Output the [X, Y] coordinate of the center of the cell containing the given text.  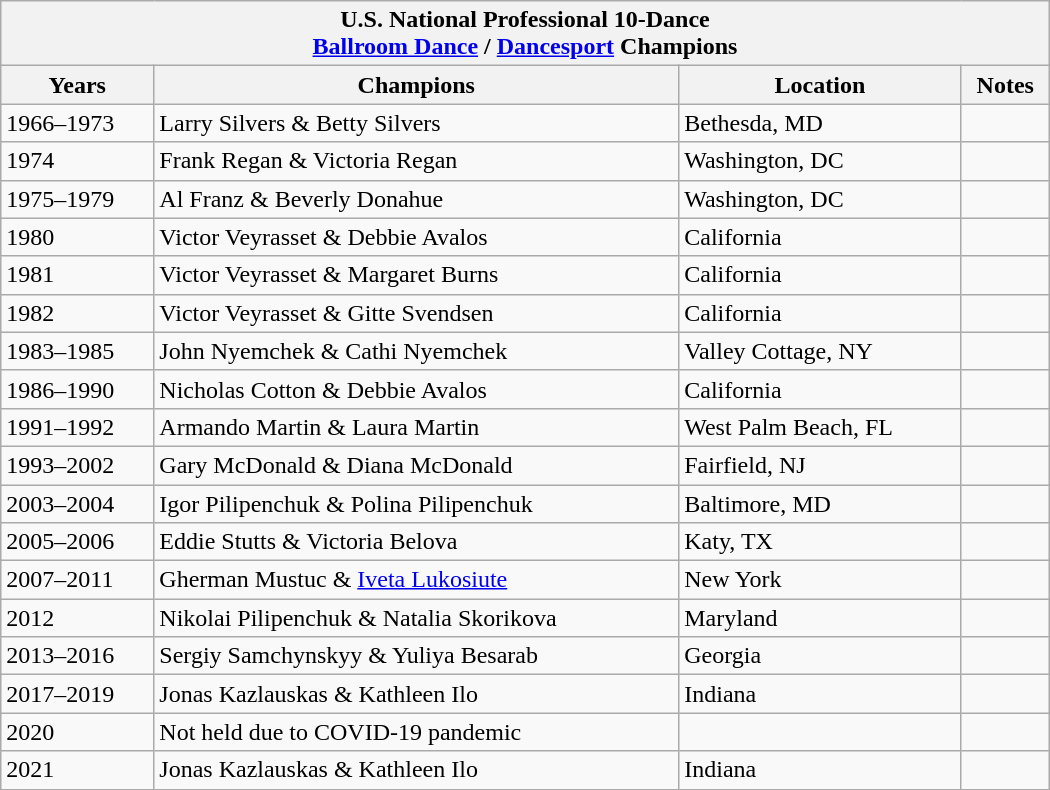
1982 [78, 313]
Gary McDonald & Diana McDonald [416, 465]
2017–2019 [78, 694]
Al Franz & Beverly Donahue [416, 199]
Fairfield, NJ [820, 465]
2021 [78, 770]
Frank Regan & Victoria Regan [416, 161]
2003–2004 [78, 503]
2020 [78, 732]
1981 [78, 275]
Maryland [820, 618]
Eddie Stutts & Victoria Belova [416, 542]
2005–2006 [78, 542]
1980 [78, 237]
1983–1985 [78, 351]
Nicholas Cotton & Debbie Avalos [416, 389]
Katy, TX [820, 542]
2007–2011 [78, 580]
Igor Pilipenchuk & Polina Pilipenchuk [416, 503]
1966–1973 [78, 123]
1975–1979 [78, 199]
1986–1990 [78, 389]
Years [78, 85]
Victor Veyrasset & Gitte Svendsen [416, 313]
Georgia [820, 656]
2012 [78, 618]
Gherman Mustuc & Iveta Lukosiute [416, 580]
Sergiy Samchynskyy & Yuliya Besarab [416, 656]
2013–2016 [78, 656]
Location [820, 85]
1993–2002 [78, 465]
Not held due to COVID-19 pandemic [416, 732]
John Nyemchek & Cathi Nyemchek [416, 351]
Victor Veyrasset & Debbie Avalos [416, 237]
Larry Silvers & Betty Silvers [416, 123]
Baltimore, MD [820, 503]
Notes [1005, 85]
U.S. National Professional 10-DanceBallroom Dance / Dancesport Champions [525, 34]
Nikolai Pilipenchuk & Natalia Skorikova [416, 618]
1991–1992 [78, 427]
New York [820, 580]
Victor Veyrasset & Margaret Burns [416, 275]
1974 [78, 161]
West Palm Beach, FL [820, 427]
Armando Martin & Laura Martin [416, 427]
Bethesda, MD [820, 123]
Valley Cottage, NY [820, 351]
Champions [416, 85]
